From the cell containing the given text, extract its center point as [x, y] coordinate. 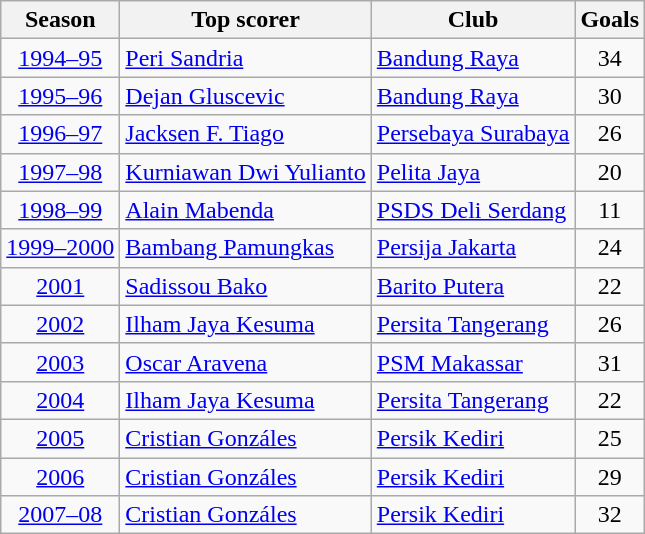
2002 [60, 324]
2007–08 [60, 515]
Pelita Jaya [473, 172]
2001 [60, 286]
Persija Jakarta [473, 248]
Goals [610, 20]
Oscar Aravena [246, 362]
Peri Sandria [246, 58]
20 [610, 172]
1998–99 [60, 210]
Jacksen F. Tiago [246, 134]
Dejan Gluscevic [246, 96]
34 [610, 58]
1995–96 [60, 96]
24 [610, 248]
2003 [60, 362]
PSM Makassar [473, 362]
Alain Mabenda [246, 210]
29 [610, 477]
1994–95 [60, 58]
1996–97 [60, 134]
2005 [60, 438]
32 [610, 515]
2004 [60, 400]
Barito Putera [473, 286]
2006 [60, 477]
31 [610, 362]
Kurniawan Dwi Yulianto [246, 172]
1999–2000 [60, 248]
11 [610, 210]
1997–98 [60, 172]
25 [610, 438]
Bambang Pamungkas [246, 248]
Club [473, 20]
Sadissou Bako [246, 286]
30 [610, 96]
Persebaya Surabaya [473, 134]
PSDS Deli Serdang [473, 210]
Season [60, 20]
Top scorer [246, 20]
